Identify which cell holds the provided text, then report its (x, y) central coordinate. 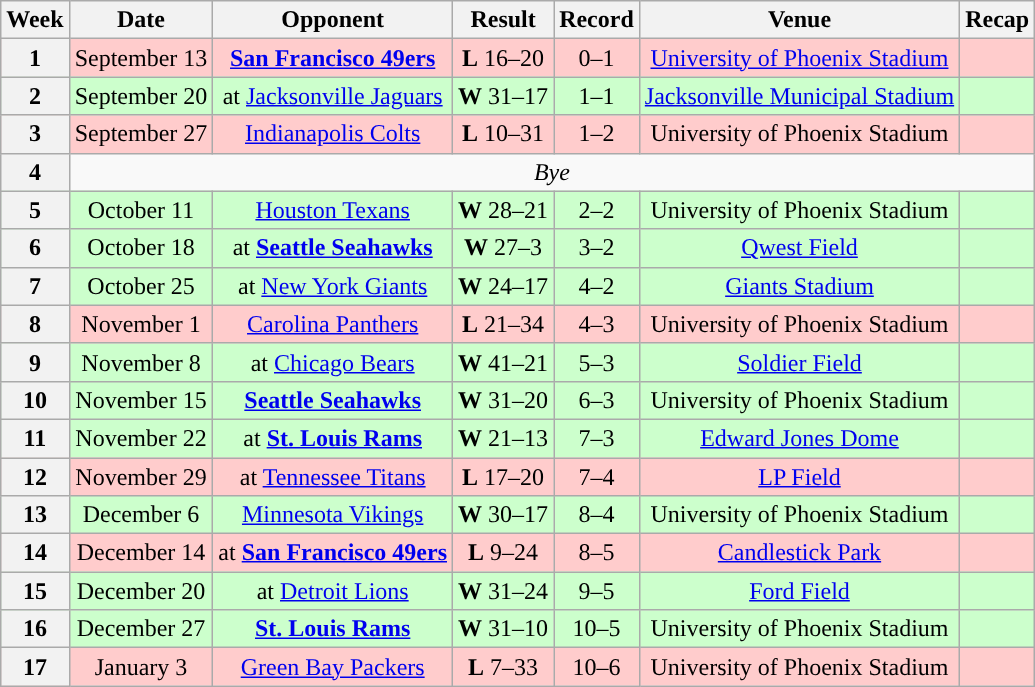
17 (35, 667)
7 (35, 286)
November 8 (141, 362)
W 31–24 (504, 591)
Soldier Field (799, 362)
L 9–24 (504, 553)
11 (35, 438)
at Chicago Bears (333, 362)
at Detroit Lions (333, 591)
October 11 (141, 210)
Minnesota Vikings (333, 515)
16 (35, 629)
Record (597, 20)
L 10–31 (504, 134)
1 (35, 58)
Venue (799, 20)
December 20 (141, 591)
Edward Jones Dome (799, 438)
7–3 (597, 438)
at Jacksonville Jaguars (333, 96)
Bye (552, 172)
8–5 (597, 553)
L 21–34 (504, 324)
14 (35, 553)
10–5 (597, 629)
9–5 (597, 591)
10–6 (597, 667)
15 (35, 591)
January 3 (141, 667)
7–4 (597, 477)
November 15 (141, 400)
Seattle Seahawks (333, 400)
Carolina Panthers (333, 324)
at St. Louis Rams (333, 438)
December 27 (141, 629)
Houston Texans (333, 210)
2 (35, 96)
8–4 (597, 515)
September 20 (141, 96)
Opponent (333, 20)
Ford Field (799, 591)
LP Field (799, 477)
Jacksonville Municipal Stadium (799, 96)
November 22 (141, 438)
6–3 (597, 400)
Giants Stadium (799, 286)
W 30–17 (504, 515)
W 24–17 (504, 286)
W 31–10 (504, 629)
Candlestick Park (799, 553)
Recap (998, 20)
Week (35, 20)
W 41–21 (504, 362)
3–2 (597, 248)
10 (35, 400)
October 25 (141, 286)
1–1 (597, 96)
W 27–3 (504, 248)
St. Louis Rams (333, 629)
1–2 (597, 134)
Green Bay Packers (333, 667)
October 18 (141, 248)
5 (35, 210)
November 1 (141, 324)
13 (35, 515)
W 31–20 (504, 400)
San Francisco 49ers (333, 58)
0–1 (597, 58)
at New York Giants (333, 286)
Indianapolis Colts (333, 134)
Qwest Field (799, 248)
6 (35, 248)
8 (35, 324)
Result (504, 20)
Date (141, 20)
at Seattle Seahawks (333, 248)
L 17–20 (504, 477)
September 13 (141, 58)
4–3 (597, 324)
12 (35, 477)
9 (35, 362)
W 31–17 (504, 96)
L 7–33 (504, 667)
at San Francisco 49ers (333, 553)
December 14 (141, 553)
4–2 (597, 286)
at Tennessee Titans (333, 477)
W 21–13 (504, 438)
L 16–20 (504, 58)
December 6 (141, 515)
4 (35, 172)
5–3 (597, 362)
W 28–21 (504, 210)
2–2 (597, 210)
November 29 (141, 477)
3 (35, 134)
September 27 (141, 134)
